Scan for the cell matching the given text and deliver its [x, y] coordinate at center. 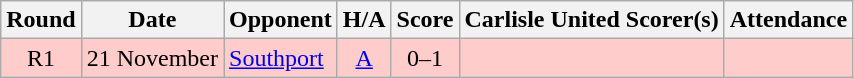
R1 [41, 58]
0–1 [425, 58]
H/A [364, 20]
A [364, 58]
Attendance [788, 20]
Date [152, 20]
Opponent [281, 20]
Southport [281, 58]
Score [425, 20]
21 November [152, 58]
Carlisle United Scorer(s) [592, 20]
Round [41, 20]
